Provide the (x, y) coordinate of the cell's center where the given text is located.  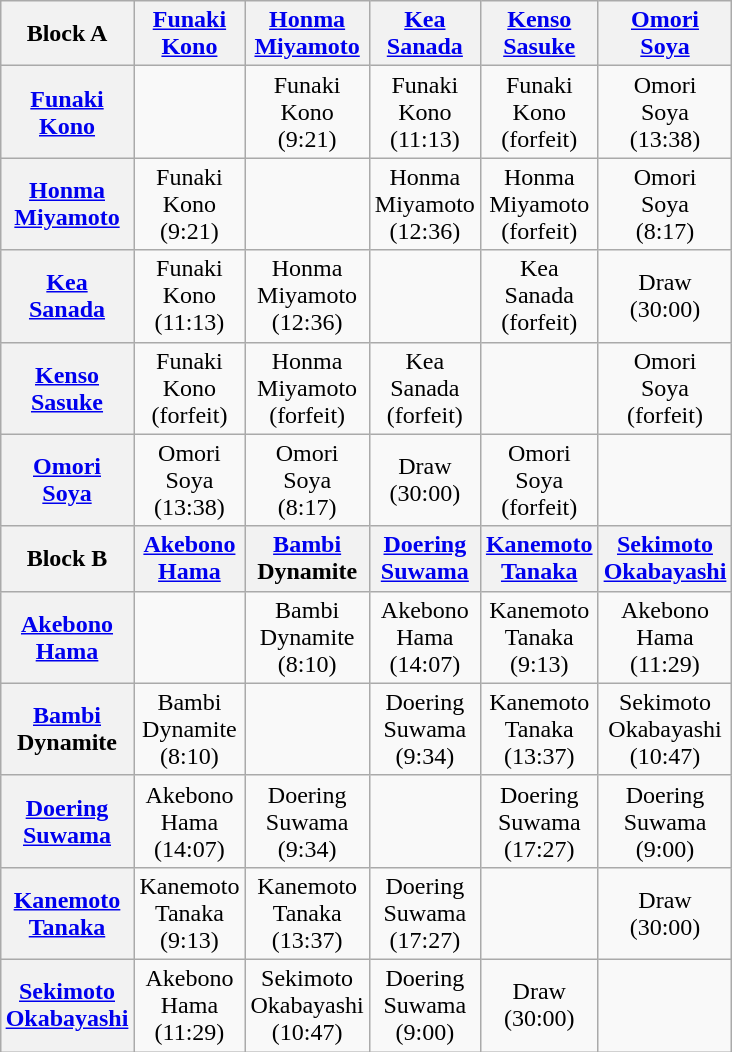
Block B (67, 558)
Block A (67, 34)
